Provide the [X, Y] coordinate of the cell's center where the given text is located.  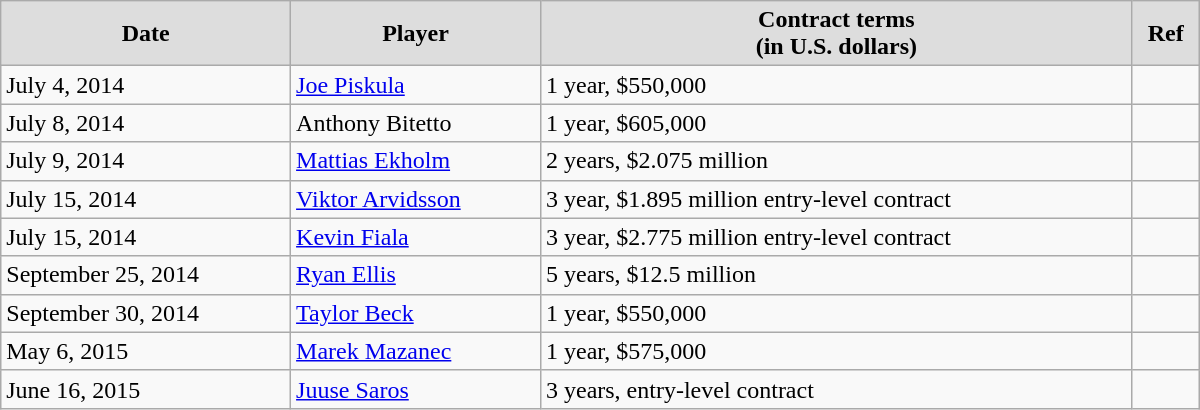
Kevin Fiala [416, 237]
5 years, $12.5 million [836, 275]
3 year, $2.775 million entry-level contract [836, 237]
1 year, $605,000 [836, 123]
June 16, 2015 [146, 389]
September 25, 2014 [146, 275]
Ref [1166, 34]
Contract terms(in U.S. dollars) [836, 34]
Date [146, 34]
Mattias Ekholm [416, 161]
2 years, $2.075 million [836, 161]
Marek Mazanec [416, 351]
Joe Piskula [416, 85]
Ryan Ellis [416, 275]
1 year, $575,000 [836, 351]
3 year, $1.895 million entry-level contract [836, 199]
Taylor Beck [416, 313]
July 4, 2014 [146, 85]
Viktor Arvidsson [416, 199]
July 8, 2014 [146, 123]
Player [416, 34]
September 30, 2014 [146, 313]
Anthony Bitetto [416, 123]
July 9, 2014 [146, 161]
May 6, 2015 [146, 351]
3 years, entry-level contract [836, 389]
Juuse Saros [416, 389]
